Extract the [x, y] coordinate from the center of the cell holding the provided text.  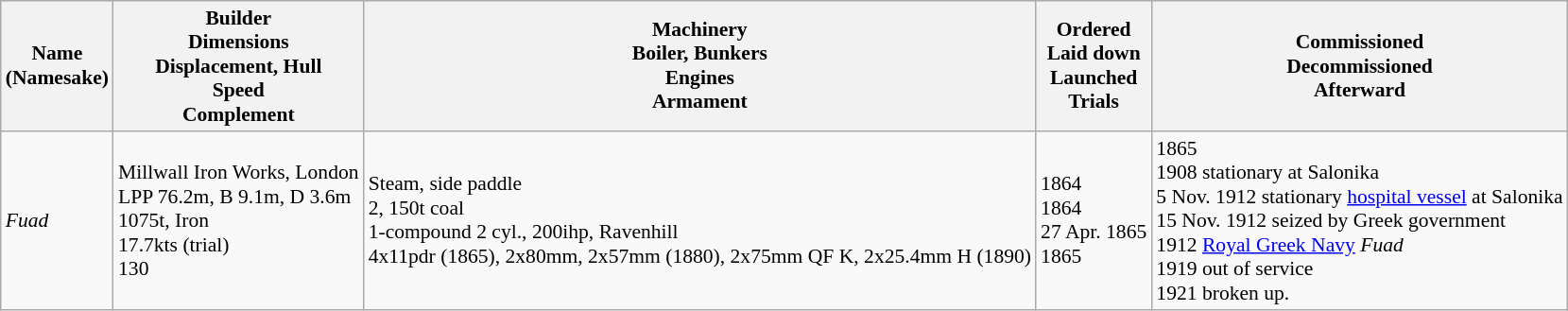
OrderedLaid downLaunchedTrials [1094, 66]
MachineryBoiler, BunkersEnginesArmament [699, 66]
Millwall Iron Works, LondonLPP 76.2m, B 9.1m, D 3.6m1075t, Iron17.7kts (trial)130 [238, 221]
Fuad [57, 221]
CommissionedDecommissionedAfterward [1359, 66]
Steam, side paddle2, 150t coal1-compound 2 cyl., 200ihp, Ravenhill4x11pdr (1865), 2x80mm, 2x57mm (1880), 2x75mm QF K, 2x25.4mm H (1890) [699, 221]
1864186427 Apr. 18651865 [1094, 221]
Name(Namesake) [57, 66]
BuilderDimensionsDisplacement, HullSpeedComplement [238, 66]
